Output the (x, y) coordinate of the center of the cell containing the given text.  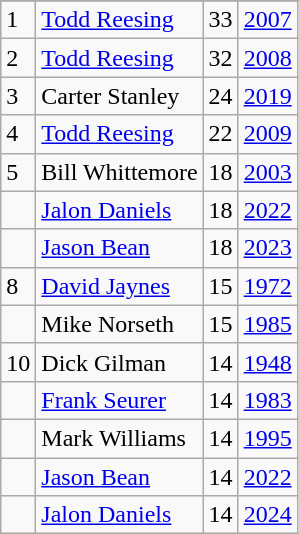
22 (220, 134)
Bill Whittemore (120, 172)
2024 (268, 515)
Mark Williams (120, 438)
2 (18, 58)
24 (220, 96)
Carter Stanley (120, 96)
Frank Seurer (120, 400)
2003 (268, 172)
1 (18, 20)
3 (18, 96)
33 (220, 20)
4 (18, 134)
1983 (268, 400)
1948 (268, 362)
2019 (268, 96)
1995 (268, 438)
5 (18, 172)
David Jaynes (120, 286)
2023 (268, 248)
Mike Norseth (120, 324)
2007 (268, 20)
1985 (268, 324)
1972 (268, 286)
Dick Gilman (120, 362)
8 (18, 286)
32 (220, 58)
10 (18, 362)
2009 (268, 134)
2008 (268, 58)
